Provide the [X, Y] coordinate of the cell's center where the given text is located.  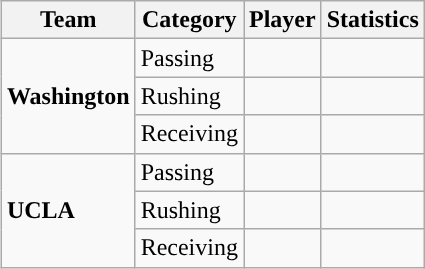
Player [283, 20]
Team [68, 20]
Category [189, 20]
Statistics [372, 20]
Washington [68, 96]
UCLA [68, 210]
